Return the (x, y) coordinate for the center point of the cell that contains the specified text.  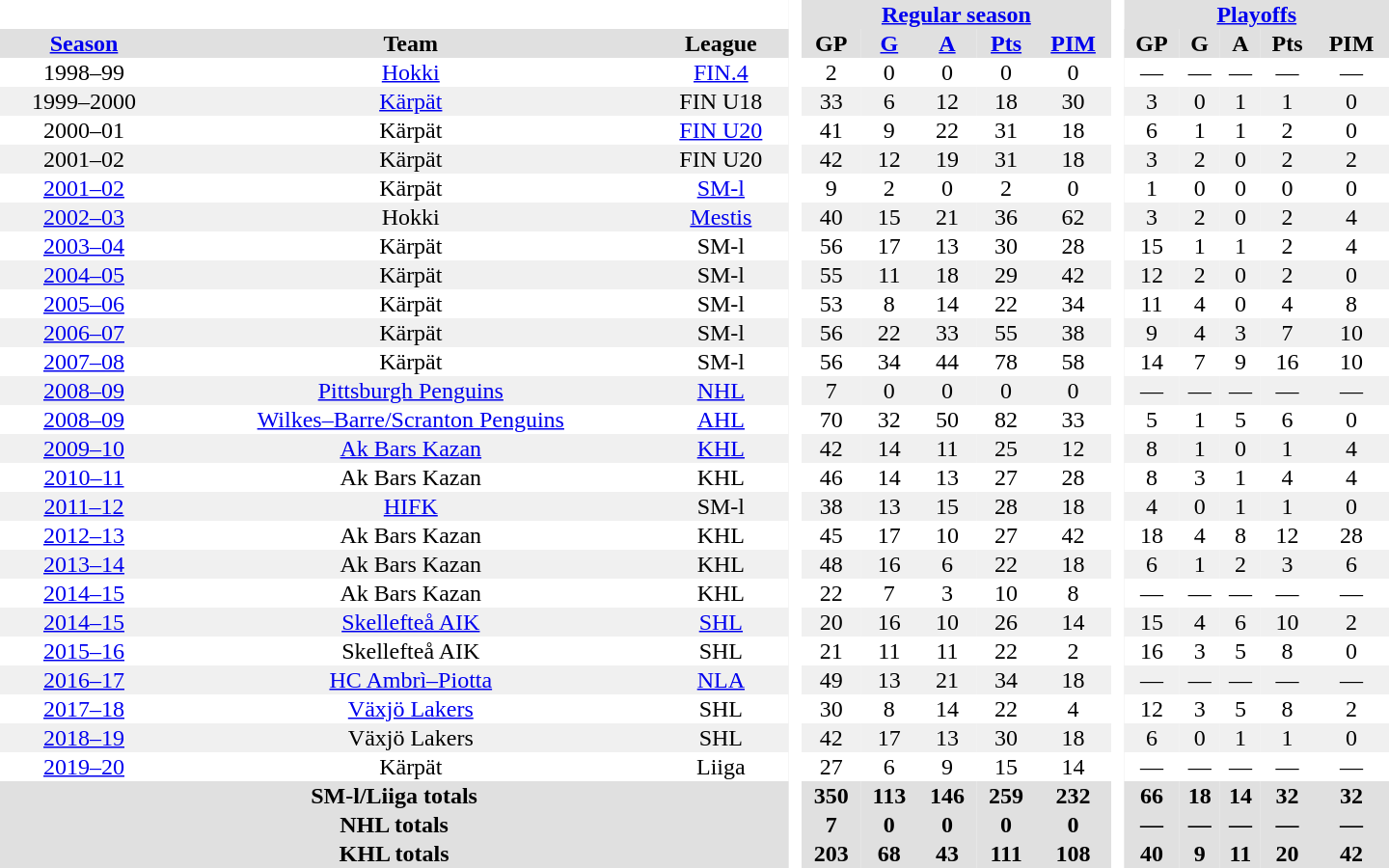
44 (947, 362)
2004–05 (84, 275)
Wilkes–Barre/Scranton Penguins (411, 420)
HIFK (411, 506)
53 (831, 304)
2019–20 (84, 767)
350 (831, 796)
NLA (722, 680)
2005–06 (84, 304)
2011–12 (84, 506)
2018–19 (84, 738)
Liiga (722, 767)
111 (1007, 854)
Season (84, 43)
League (722, 43)
62 (1074, 217)
78 (1007, 362)
2013–14 (84, 564)
48 (831, 564)
66 (1152, 796)
43 (947, 854)
2016–17 (84, 680)
203 (831, 854)
26 (1007, 622)
2015–16 (84, 651)
1999–2000 (84, 101)
232 (1074, 796)
SM-l/Liiga totals (394, 796)
AHL (722, 420)
259 (1007, 796)
36 (1007, 217)
2009–10 (84, 448)
46 (831, 477)
19 (947, 159)
68 (889, 854)
Mestis (722, 217)
FIN U18 (722, 101)
70 (831, 420)
2000–01 (84, 130)
41 (831, 130)
25 (1007, 448)
HC Ambrì–Piotta (411, 680)
Regular season (956, 14)
Playoffs (1257, 14)
FIN.4 (722, 72)
Pittsburgh Penguins (411, 391)
29 (1007, 275)
2007–08 (84, 362)
KHL totals (394, 854)
108 (1074, 854)
2017–18 (84, 709)
58 (1074, 362)
2010–11 (84, 477)
113 (889, 796)
82 (1007, 420)
2002–03 (84, 217)
Team (411, 43)
NHL totals (394, 825)
50 (947, 420)
49 (831, 680)
2012–13 (84, 535)
2006–07 (84, 333)
146 (947, 796)
1998–99 (84, 72)
NHL (722, 391)
45 (831, 535)
2003–04 (84, 246)
